Return the (X, Y) coordinate for the center point of the cell that contains the specified text.  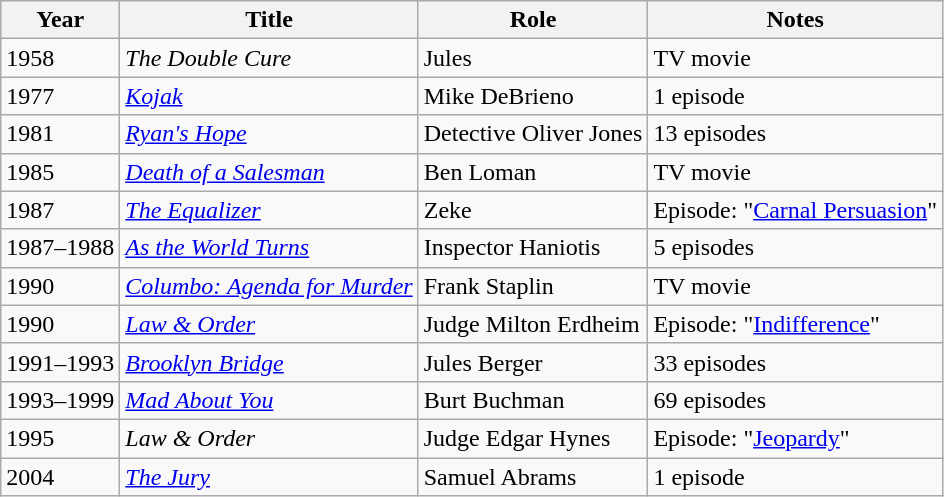
33 episodes (796, 362)
The Equalizer (269, 210)
1981 (60, 134)
1991–1993 (60, 362)
1985 (60, 172)
Episode: "Jeopardy" (796, 438)
1987–1988 (60, 248)
Mike DeBrieno (533, 96)
Burt Buchman (533, 400)
Jules (533, 58)
Detective Oliver Jones (533, 134)
Brooklyn Bridge (269, 362)
Episode: "Indifference" (796, 324)
1993–1999 (60, 400)
1958 (60, 58)
Jules Berger (533, 362)
5 episodes (796, 248)
Kojak (269, 96)
Mad About You (269, 400)
1995 (60, 438)
Zeke (533, 210)
Role (533, 20)
Frank Staplin (533, 286)
Episode: "Carnal Persuasion" (796, 210)
69 episodes (796, 400)
Judge Edgar Hynes (533, 438)
1977 (60, 96)
Title (269, 20)
Death of a Salesman (269, 172)
Columbo: Agenda for Murder (269, 286)
Samuel Abrams (533, 477)
1987 (60, 210)
The Jury (269, 477)
Ryan's Hope (269, 134)
Judge Milton Erdheim (533, 324)
Notes (796, 20)
The Double Cure (269, 58)
As the World Turns (269, 248)
2004 (60, 477)
Inspector Haniotis (533, 248)
Year (60, 20)
13 episodes (796, 134)
Ben Loman (533, 172)
